For the text-containing cell, return its midpoint in (X, Y) coordinate format. 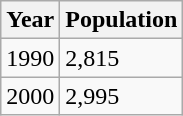
1990 (30, 58)
Population (122, 20)
2000 (30, 96)
Year (30, 20)
2,995 (122, 96)
2,815 (122, 58)
